Find where the given text appears and provide that cell's center as (x, y) coordinate. 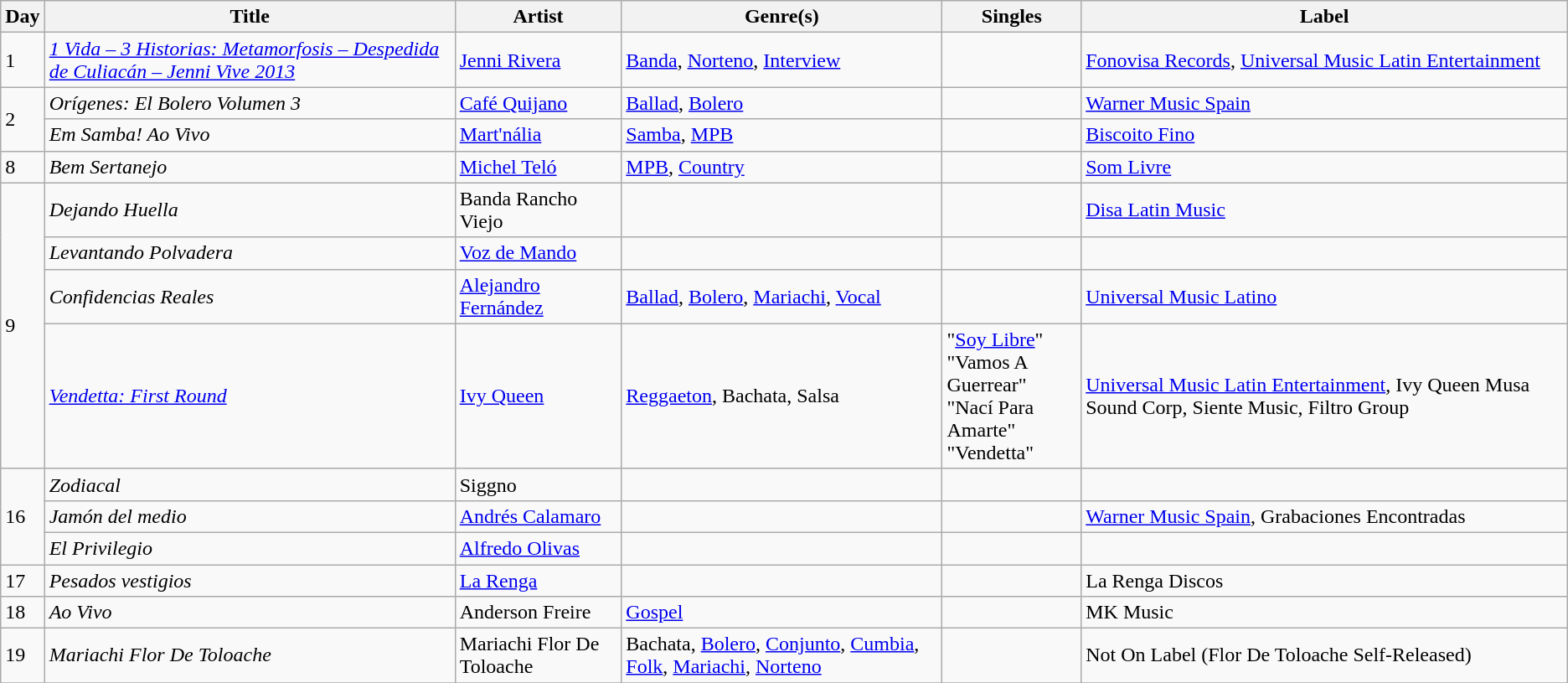
Fonovisa Records, Universal Music Latin Entertainment (1325, 60)
Warner Music Spain (1325, 103)
La Renga Discos (1325, 581)
Levantando Polvadera (250, 253)
Vendetta: First Round (250, 396)
Em Samba! Ao Vivo (250, 135)
Gospel (782, 613)
Jenni Rivera (538, 60)
Universal Music Latino (1325, 297)
Ao Vivo (250, 613)
2 (23, 119)
Orígenes: El Bolero Volumen 3 (250, 103)
Ballad, Bolero (782, 103)
Café Quijano (538, 103)
Dejando Huella (250, 210)
Confidencias Reales (250, 297)
Andrés Calamaro (538, 516)
"Soy Libre""Vamos A Guerrear""Nací Para Amarte""Vendetta" (1012, 396)
Warner Music Spain, Grabaciones Encontradas (1325, 516)
9 (23, 325)
Disa Latin Music (1325, 210)
Voz de Mando (538, 253)
MK Music (1325, 613)
Som Livre (1325, 167)
Samba, MPB (782, 135)
Michel Teló (538, 167)
Jamón del medio (250, 516)
Bem Sertanejo (250, 167)
1 Vida – 3 Historias: Metamorfosis – Despedida de Culiacán – Jenni Vive 2013 (250, 60)
La Renga (538, 581)
Banda, Norteno, Interview (782, 60)
Label (1325, 17)
Mart'nália (538, 135)
MPB, Country (782, 167)
Biscoito Fino (1325, 135)
19 (23, 655)
Reggaeton, Bachata, Salsa (782, 396)
16 (23, 516)
Genre(s) (782, 17)
Alejandro Fernández (538, 297)
Title (250, 17)
Banda Rancho Viejo (538, 210)
1 (23, 60)
17 (23, 581)
Day (23, 17)
Alfredo Olivas (538, 548)
El Privilegio (250, 548)
Ballad, Bolero, Mariachi, Vocal (782, 297)
Singles (1012, 17)
Artist (538, 17)
18 (23, 613)
Bachata, Bolero, Conjunto, Cumbia, Folk, Mariachi, Norteno (782, 655)
Anderson Freire (538, 613)
Pesados vestigios (250, 581)
8 (23, 167)
Siggno (538, 484)
Universal Music Latin Entertainment, Ivy Queen Musa Sound Corp, Siente Music, Filtro Group (1325, 396)
Not On Label (Flor De Toloache Self-Released) (1325, 655)
Ivy Queen (538, 396)
Zodiacal (250, 484)
